Detect which cell encompasses the target text, then output its (x, y) center coordinate. 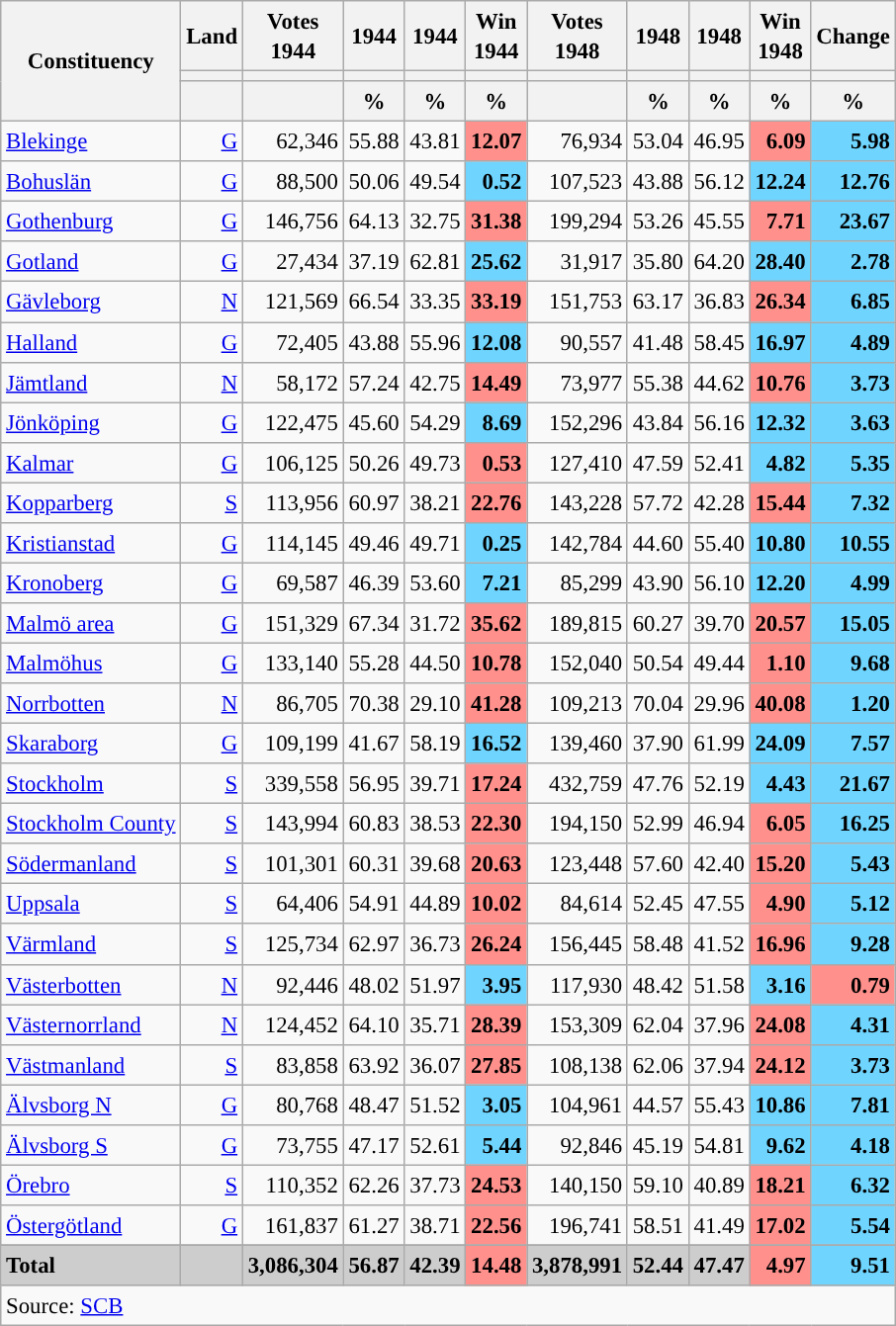
15.20 (780, 864)
15.05 (852, 623)
76,934 (578, 142)
6.05 (780, 825)
14.48 (496, 1266)
151,329 (293, 623)
49.44 (719, 663)
Skaraborg (91, 744)
Win 1944 (496, 36)
Värmland (91, 945)
Västmanland (91, 1064)
58,172 (293, 382)
17.02 (780, 1226)
56.16 (719, 423)
86,705 (293, 704)
45.55 (719, 221)
62.04 (658, 1024)
4.99 (852, 583)
50.26 (374, 463)
4.18 (852, 1145)
44.60 (658, 544)
92,846 (578, 1145)
16.52 (496, 744)
16.25 (852, 825)
55.43 (719, 1105)
10.80 (780, 544)
113,956 (293, 502)
16.97 (780, 342)
58.45 (719, 342)
12.20 (780, 583)
101,301 (293, 864)
Votes 1948 (578, 36)
42.39 (435, 1266)
43.81 (435, 142)
161,837 (293, 1226)
156,445 (578, 945)
62.26 (374, 1185)
47.76 (658, 783)
58.51 (658, 1226)
67.34 (374, 623)
194,150 (578, 825)
0.79 (852, 985)
48.42 (658, 985)
57.24 (374, 382)
51.52 (435, 1105)
64,406 (293, 904)
40.08 (780, 704)
6.32 (852, 1185)
41.28 (496, 704)
Jönköping (91, 423)
33.19 (496, 303)
54.91 (374, 904)
37.19 (374, 261)
Land (212, 36)
Kristianstad (91, 544)
114,145 (293, 544)
36.83 (719, 303)
46.94 (719, 825)
55.96 (435, 342)
57.60 (658, 864)
83,858 (293, 1064)
37.96 (719, 1024)
61.27 (374, 1226)
1.20 (852, 704)
37.73 (435, 1185)
104,961 (578, 1105)
9.51 (852, 1266)
12.07 (496, 142)
4.82 (780, 463)
63.17 (658, 303)
35.62 (496, 623)
5.44 (496, 1145)
4.97 (780, 1266)
9.62 (780, 1145)
196,741 (578, 1226)
Source: SCB (448, 1305)
37.90 (658, 744)
Älvsborg S (91, 1145)
33.35 (435, 303)
Malmö area (91, 623)
12.32 (780, 423)
25.62 (496, 261)
29.96 (719, 704)
55.40 (719, 544)
107,523 (578, 182)
Bohuslän (91, 182)
146,756 (293, 221)
62,346 (293, 142)
Constituency (91, 61)
Kronoberg (91, 583)
5.12 (852, 904)
109,199 (293, 744)
36.73 (435, 945)
44.50 (435, 663)
6.09 (780, 142)
38.53 (435, 825)
106,125 (293, 463)
2.78 (852, 261)
12.76 (852, 182)
55.28 (374, 663)
21.67 (852, 783)
16.96 (780, 945)
124,452 (293, 1024)
4.43 (780, 783)
60.97 (374, 502)
66.54 (374, 303)
60.83 (374, 825)
56.87 (374, 1266)
46.39 (374, 583)
5.54 (852, 1226)
64.13 (374, 221)
38.21 (435, 502)
42.75 (435, 382)
45.19 (658, 1145)
42.28 (719, 502)
10.76 (780, 382)
70.38 (374, 704)
51.97 (435, 985)
85,299 (578, 583)
10.55 (852, 544)
142,784 (578, 544)
47.17 (374, 1145)
140,150 (578, 1185)
Västerbotten (91, 985)
9.68 (852, 663)
123,448 (578, 864)
143,994 (293, 825)
22.30 (496, 825)
6.85 (852, 303)
40.89 (719, 1185)
Kopparberg (91, 502)
53.60 (435, 583)
53.26 (658, 221)
37.94 (719, 1064)
153,309 (578, 1024)
53.04 (658, 142)
47.47 (719, 1266)
48.47 (374, 1105)
36.07 (435, 1064)
49.71 (435, 544)
Malmöhus (91, 663)
Östergötland (91, 1226)
51.58 (719, 985)
143,228 (578, 502)
27.85 (496, 1064)
80,768 (293, 1105)
4.89 (852, 342)
Södermanland (91, 864)
45.60 (374, 423)
18.21 (780, 1185)
14.49 (496, 382)
Älvsborg N (91, 1105)
52.99 (658, 825)
32.75 (435, 221)
7.81 (852, 1105)
56.95 (374, 783)
133,140 (293, 663)
50.54 (658, 663)
69,587 (293, 583)
39.68 (435, 864)
26.34 (780, 303)
10.78 (496, 663)
Gotland (91, 261)
44.62 (719, 382)
121,569 (293, 303)
12.24 (780, 182)
3.05 (496, 1105)
Halland (91, 342)
38.71 (435, 1226)
7.32 (852, 502)
125,734 (293, 945)
73,755 (293, 1145)
56.12 (719, 182)
3.95 (496, 985)
43.84 (658, 423)
20.57 (780, 623)
56.10 (719, 583)
90,557 (578, 342)
62.81 (435, 261)
10.02 (496, 904)
52.41 (719, 463)
Total (91, 1266)
31.38 (496, 221)
5.35 (852, 463)
0.25 (496, 544)
4.31 (852, 1024)
57.72 (658, 502)
23.67 (852, 221)
42.40 (719, 864)
0.53 (496, 463)
54.29 (435, 423)
28.40 (780, 261)
24.08 (780, 1024)
46.95 (719, 142)
44.57 (658, 1105)
55.38 (658, 382)
41.67 (374, 744)
52.45 (658, 904)
43.90 (658, 583)
61.99 (719, 744)
59.10 (658, 1185)
29.10 (435, 704)
52.44 (658, 1266)
151,753 (578, 303)
Norrbotten (91, 704)
39.71 (435, 783)
24.09 (780, 744)
52.19 (719, 783)
73,977 (578, 382)
4.90 (780, 904)
12.08 (496, 342)
28.39 (496, 1024)
48.02 (374, 985)
41.48 (658, 342)
Kalmar (91, 463)
9.28 (852, 945)
47.55 (719, 904)
Stockholm (91, 783)
58.48 (658, 945)
22.56 (496, 1226)
22.76 (496, 502)
52.61 (435, 1145)
Gothenburg (91, 221)
5.43 (852, 864)
Votes 1944 (293, 36)
49.73 (435, 463)
3.16 (780, 985)
1.10 (780, 663)
17.24 (496, 783)
41.52 (719, 945)
0.52 (496, 182)
339,558 (293, 783)
Jämtland (91, 382)
Gävleborg (91, 303)
Blekinge (91, 142)
70.04 (658, 704)
35.80 (658, 261)
62.97 (374, 945)
Uppsala (91, 904)
47.59 (658, 463)
152,296 (578, 423)
20.63 (496, 864)
72,405 (293, 342)
60.31 (374, 864)
63.92 (374, 1064)
117,930 (578, 985)
41.49 (719, 1226)
127,410 (578, 463)
88,500 (293, 182)
49.46 (374, 544)
152,040 (578, 663)
8.69 (496, 423)
64.10 (374, 1024)
27,434 (293, 261)
432,759 (578, 783)
49.54 (435, 182)
10.86 (780, 1105)
Change (852, 36)
139,460 (578, 744)
7.71 (780, 221)
24.12 (780, 1064)
58.19 (435, 744)
110,352 (293, 1185)
15.44 (780, 502)
109,213 (578, 704)
54.81 (719, 1145)
24.53 (496, 1185)
199,294 (578, 221)
31,917 (578, 261)
60.27 (658, 623)
3,878,991 (578, 1266)
3,086,304 (293, 1266)
Örebro (91, 1185)
189,815 (578, 623)
3.63 (852, 423)
44.89 (435, 904)
7.21 (496, 583)
84,614 (578, 904)
Västernorrland (91, 1024)
5.98 (852, 142)
26.24 (496, 945)
Stockholm County (91, 825)
64.20 (719, 261)
35.71 (435, 1024)
122,475 (293, 423)
50.06 (374, 182)
55.88 (374, 142)
31.72 (435, 623)
Win 1948 (780, 36)
39.70 (719, 623)
7.57 (852, 744)
108,138 (578, 1064)
92,446 (293, 985)
62.06 (658, 1064)
